From the cell containing the given text, extract its center point as [x, y] coordinate. 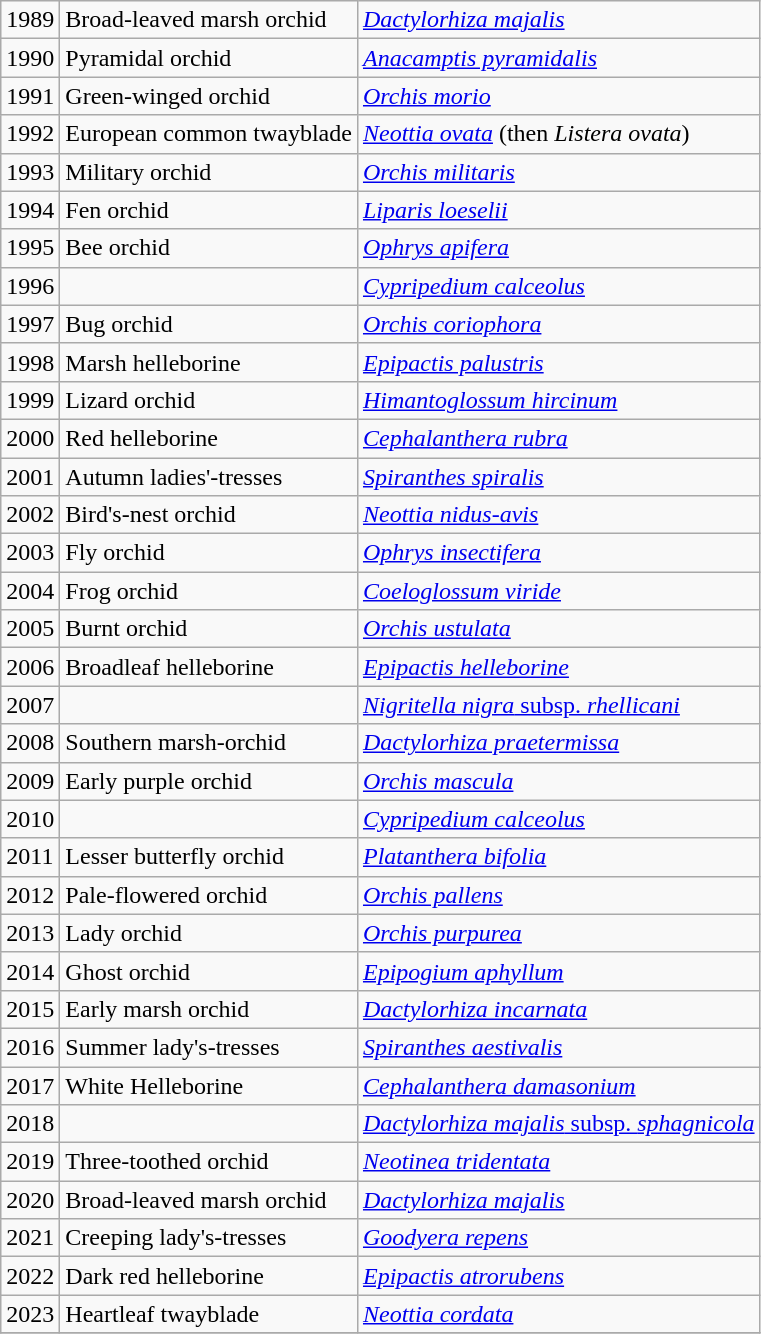
Bug orchid [209, 324]
1996 [30, 286]
2014 [30, 971]
1990 [30, 58]
1997 [30, 324]
Bird's-nest orchid [209, 515]
2005 [30, 629]
2020 [30, 1200]
Neottia ovata (then Listera ovata) [558, 134]
Broadleaf helleborine [209, 667]
Autumn ladies'-tresses [209, 477]
2012 [30, 895]
Three-toothed orchid [209, 1162]
Cephalanthera rubra [558, 438]
Epipactis palustris [558, 362]
2015 [30, 1009]
2023 [30, 1314]
Heartleaf twayblade [209, 1314]
2002 [30, 515]
1995 [30, 248]
Marsh helleborine [209, 362]
Goodyera repens [558, 1238]
2003 [30, 553]
Creeping lady's-tresses [209, 1238]
Bee orchid [209, 248]
Nigritella nigra subsp. rhellicani [558, 705]
Frog orchid [209, 591]
Lesser butterfly orchid [209, 857]
Neottia nidus-avis [558, 515]
Lady orchid [209, 933]
Coeloglossum viride [558, 591]
Summer lady's-tresses [209, 1047]
Epipactis helleborine [558, 667]
Fen orchid [209, 210]
Green-winged orchid [209, 96]
Ophrys insectifera [558, 553]
Anacamptis pyramidalis [558, 58]
Platanthera bifolia [558, 857]
2019 [30, 1162]
2007 [30, 705]
Fly orchid [209, 553]
2008 [30, 743]
Dactylorhiza majalis subsp. sphagnicola [558, 1124]
Early purple orchid [209, 781]
Pyramidal orchid [209, 58]
Orchis morio [558, 96]
2021 [30, 1238]
2009 [30, 781]
Liparis loeselii [558, 210]
2018 [30, 1124]
2006 [30, 667]
2016 [30, 1047]
Lizard orchid [209, 400]
1998 [30, 362]
Dactylorhiza incarnata [558, 1009]
2010 [30, 819]
White Helleborine [209, 1085]
2011 [30, 857]
Neottia cordata [558, 1314]
1994 [30, 210]
1991 [30, 96]
1993 [30, 172]
Pale-flowered orchid [209, 895]
Orchis pallens [558, 895]
2000 [30, 438]
Burnt orchid [209, 629]
2017 [30, 1085]
Southern marsh-orchid [209, 743]
Dark red helleborine [209, 1276]
Spiranthes spiralis [558, 477]
Himantoglossum hircinum [558, 400]
Ghost orchid [209, 971]
Orchis ustulata [558, 629]
2022 [30, 1276]
Epipactis atrorubens [558, 1276]
Orchis mascula [558, 781]
Military orchid [209, 172]
2013 [30, 933]
Cephalanthera damasonium [558, 1085]
Ophrys apifera [558, 248]
2001 [30, 477]
Orchis militaris [558, 172]
1989 [30, 20]
Dactylorhiza praetermissa [558, 743]
Neotinea tridentata [558, 1162]
Spiranthes aestivalis [558, 1047]
1999 [30, 400]
Early marsh orchid [209, 1009]
Epipogium aphyllum [558, 971]
2004 [30, 591]
Orchis purpurea [558, 933]
European common twayblade [209, 134]
Red helleborine [209, 438]
1992 [30, 134]
Orchis coriophora [558, 324]
